Determine the [X, Y] coordinate at the center of the cell enclosing the given text.  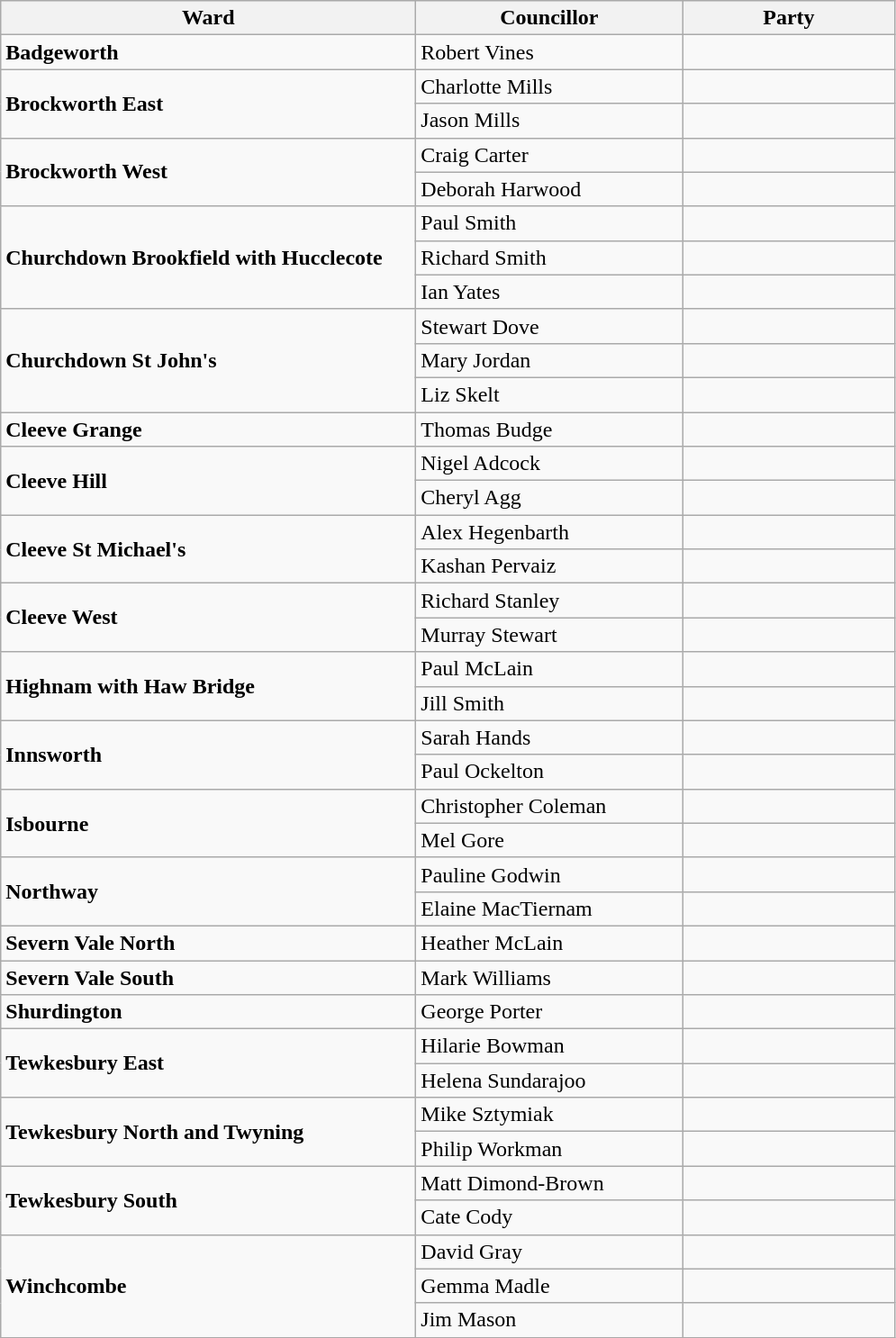
Paul Ockelton [549, 772]
Mel Gore [549, 840]
Cleeve St Michael's [209, 549]
Elaine MacTiernam [549, 909]
Isbourne [209, 823]
Cheryl Agg [549, 498]
Gemma Madle [549, 1286]
Northway [209, 891]
Winchcombe [209, 1286]
Tewkesbury North and Twyning [209, 1132]
Severn Vale North [209, 943]
Paul Smith [549, 223]
Sarah Hands [549, 737]
Cleeve West [209, 618]
Shurdington [209, 1012]
Heather McLain [549, 943]
Badgeworth [209, 52]
Mark Williams [549, 977]
Jason Mills [549, 121]
Liz Skelt [549, 394]
Kashan Pervaiz [549, 566]
Richard Stanley [549, 601]
Councillor [549, 18]
Brockworth East [209, 104]
Severn Vale South [209, 977]
Highnam with Haw Bridge [209, 686]
Robert Vines [549, 52]
Nigel Adcock [549, 464]
Brockworth West [209, 172]
Craig Carter [549, 155]
Helena Sundarajoo [549, 1080]
Mary Jordan [549, 360]
Jill Smith [549, 703]
Tewkesbury East [209, 1063]
Cleeve Hill [209, 481]
Churchdown Brookfield with Hucclecote [209, 258]
Innsworth [209, 755]
Hilarie Bowman [549, 1046]
Matt Dimond-Brown [549, 1183]
Jim Mason [549, 1320]
Ward [209, 18]
Mike Sztymiak [549, 1115]
Cleeve Grange [209, 429]
Richard Smith [549, 258]
Cate Cody [549, 1217]
Alex Hegenbarth [549, 532]
Ian Yates [549, 292]
Paul McLain [549, 669]
Thomas Budge [549, 429]
Deborah Harwood [549, 189]
David Gray [549, 1252]
Christopher Coleman [549, 806]
Stewart Dove [549, 326]
Party [789, 18]
Pauline Godwin [549, 874]
Churchdown St John's [209, 360]
Murray Stewart [549, 635]
Tewkesbury South [209, 1200]
Charlotte Mills [549, 86]
George Porter [549, 1012]
Philip Workman [549, 1149]
